Extract the [x, y] coordinate from the center of the cell holding the provided text.  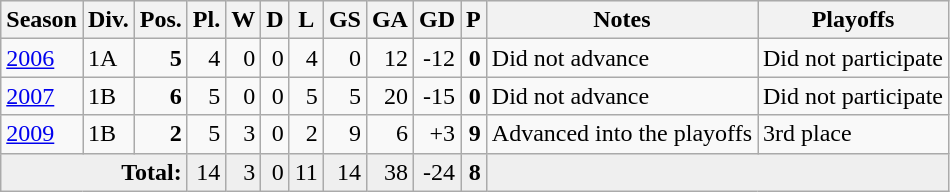
-15 [436, 96]
2007 [42, 96]
W [244, 20]
Pos. [160, 20]
-12 [436, 58]
2006 [42, 58]
8 [474, 172]
20 [390, 96]
3rd place [854, 134]
+3 [436, 134]
Playoffs [854, 20]
2009 [42, 134]
Notes [622, 20]
Div. [108, 20]
Advanced into the playoffs [622, 134]
GD [436, 20]
-24 [436, 172]
Season [42, 20]
L [306, 20]
11 [306, 172]
GS [344, 20]
12 [390, 58]
Total: [94, 172]
GA [390, 20]
Pl. [206, 20]
1A [108, 58]
D [275, 20]
38 [390, 172]
P [474, 20]
